Locate the cell with the specified text and output its [X, Y] center coordinate. 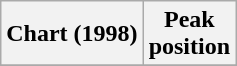
Peakposition [189, 34]
Chart (1998) [72, 34]
